Identify which cell holds the provided text, then report its (X, Y) central coordinate. 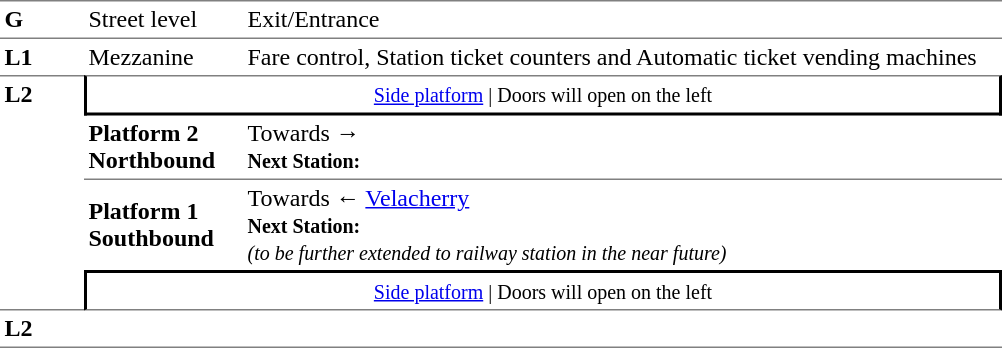
G (42, 20)
Exit/Entrance (622, 20)
Street level (164, 20)
Platform 1Southbound (164, 225)
Platform 2Northbound (164, 148)
Towards → Next Station: (622, 148)
L1 (42, 57)
Fare control, Station ticket counters and Automatic ticket vending machines (622, 57)
Mezzanine (164, 57)
Towards ← VelacherryNext Station: (to be further extended to railway station in the near future) (622, 225)
